Output the [x, y] coordinate of the center of the cell containing the given text.  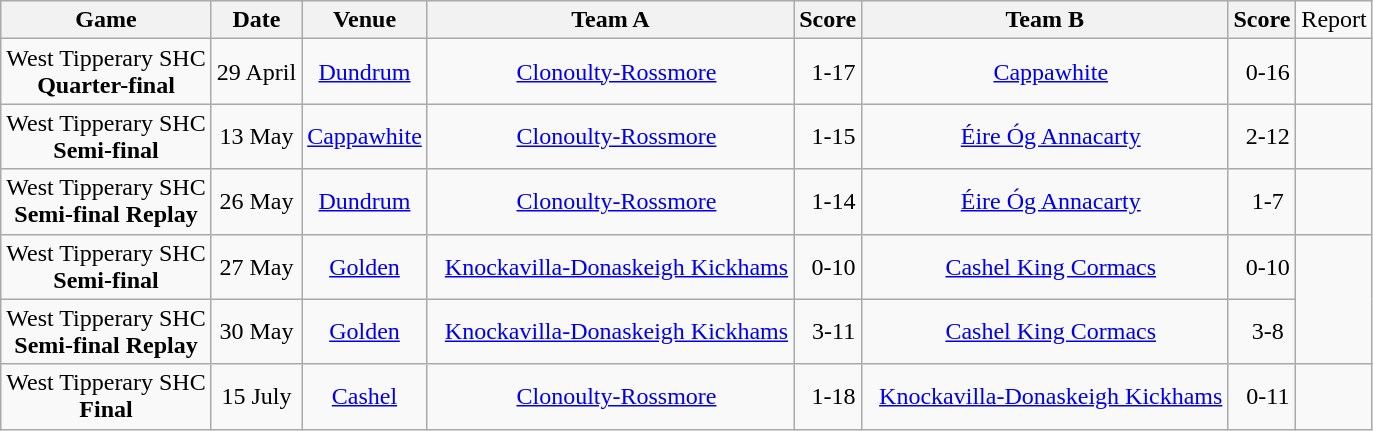
Date [256, 20]
1-18 [828, 396]
27 May [256, 266]
Team A [610, 20]
0-16 [1262, 72]
1-17 [828, 72]
0-11 [1262, 396]
2-12 [1262, 136]
30 May [256, 332]
Game [106, 20]
West Tipperary SHCFinal [106, 396]
1-7 [1262, 202]
3-8 [1262, 332]
Report [1334, 20]
29 April [256, 72]
West Tipperary SHCQuarter-final [106, 72]
1-14 [828, 202]
15 July [256, 396]
1-15 [828, 136]
Team B [1045, 20]
13 May [256, 136]
Venue [365, 20]
26 May [256, 202]
Cashel [365, 396]
3-11 [828, 332]
